Scan for the cell matching the given text and deliver its [X, Y] coordinate at center. 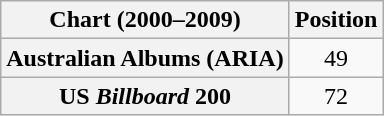
72 [336, 96]
Position [336, 20]
Australian Albums (ARIA) [145, 58]
Chart (2000–2009) [145, 20]
49 [336, 58]
US Billboard 200 [145, 96]
